Determine the [x, y] coordinate at the center of the cell enclosing the given text.  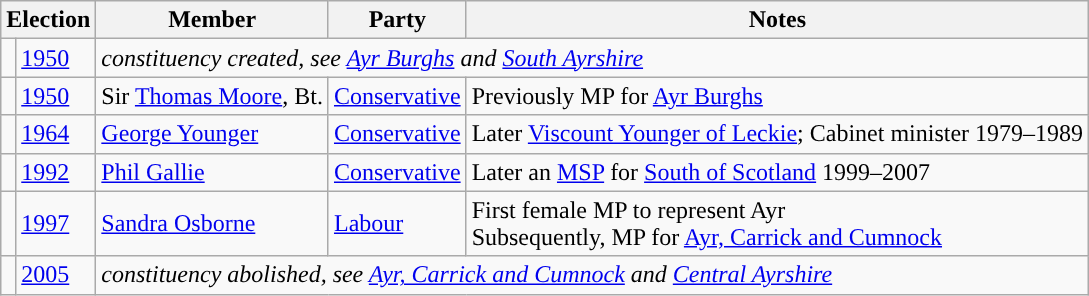
First female MP to represent AyrSubsequently, MP for Ayr, Carrick and Cumnock [777, 224]
Member [212, 20]
constituency created, see Ayr Burghs and South Ayrshire [592, 58]
Sir Thomas Moore, Bt. [212, 96]
Phil Gallie [212, 172]
constituency abolished, see Ayr, Carrick and Cumnock and Central Ayrshire [592, 275]
1964 [56, 134]
Later an MSP for South of Scotland 1999–2007 [777, 172]
George Younger [212, 134]
2005 [56, 275]
Later Viscount Younger of Leckie; Cabinet minister 1979–1989 [777, 134]
1997 [56, 224]
Notes [777, 20]
Labour [397, 224]
Party [397, 20]
Election [48, 20]
Previously MP for Ayr Burghs [777, 96]
Sandra Osborne [212, 224]
1992 [56, 172]
